Pinpoint the cell where the given text exists, returning its (X, Y) midpoint coordinate. 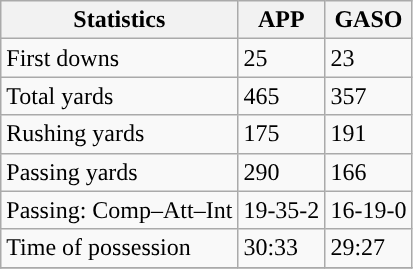
GASO (368, 20)
Statistics (120, 20)
25 (282, 58)
16-19-0 (368, 210)
29:27 (368, 248)
191 (368, 134)
19-35-2 (282, 210)
Passing: Comp–Att–Int (120, 210)
Time of possession (120, 248)
465 (282, 96)
357 (368, 96)
Rushing yards (120, 134)
166 (368, 172)
290 (282, 172)
APP (282, 20)
First downs (120, 58)
175 (282, 134)
Total yards (120, 96)
23 (368, 58)
30:33 (282, 248)
Passing yards (120, 172)
